Provide the [X, Y] coordinate of the cell's center where the given text is located.  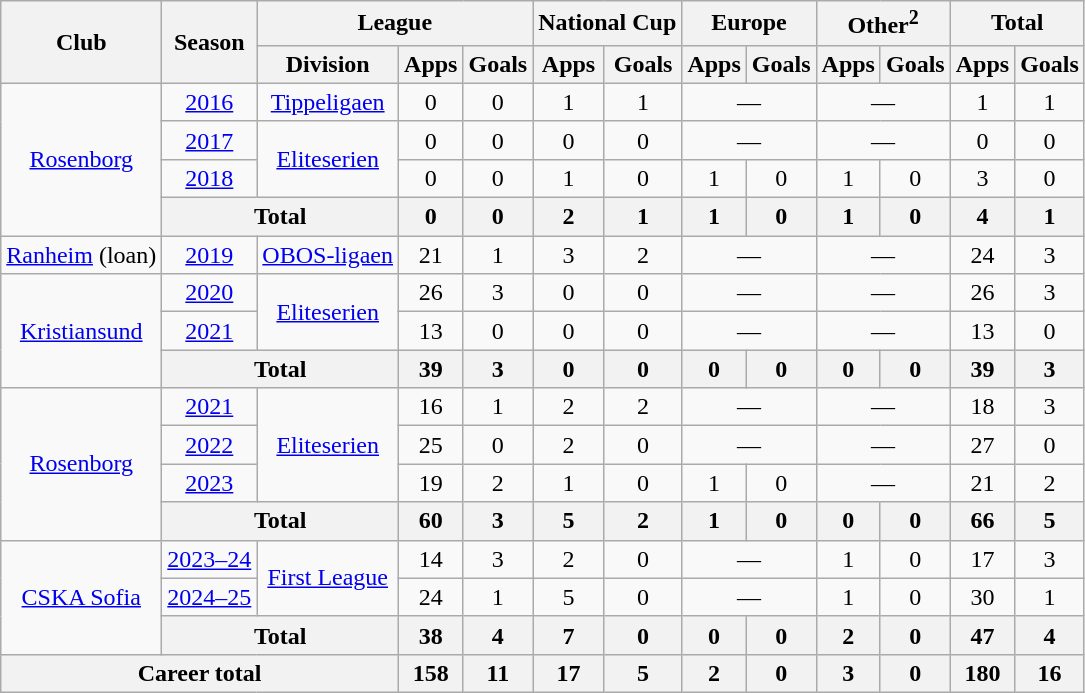
2023–24 [210, 559]
2019 [210, 255]
30 [982, 597]
18 [982, 407]
Career total [200, 673]
Kristiansund [82, 331]
66 [982, 521]
Tippeligaen [328, 102]
2024–25 [210, 597]
Ranheim (loan) [82, 255]
60 [431, 521]
180 [982, 673]
2018 [210, 178]
National Cup [608, 24]
Division [328, 64]
Europe [749, 24]
47 [982, 635]
Season [210, 42]
25 [431, 445]
19 [431, 483]
OBOS-ligaen [328, 255]
First League [328, 578]
158 [431, 673]
2020 [210, 293]
Other2 [883, 24]
2023 [210, 483]
11 [498, 673]
Club [82, 42]
14 [431, 559]
2016 [210, 102]
38 [431, 635]
CSKA Sofia [82, 597]
League [395, 24]
2017 [210, 140]
2022 [210, 445]
7 [569, 635]
27 [982, 445]
